Find where the given text appears and provide that cell's center as (x, y) coordinate. 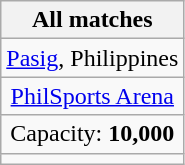
Capacity: 10,000 (92, 134)
Pasig, Philippines (92, 58)
PhilSports Arena (92, 96)
All matches (92, 20)
